Extract the [X, Y] coordinate from the center of the cell holding the provided text.  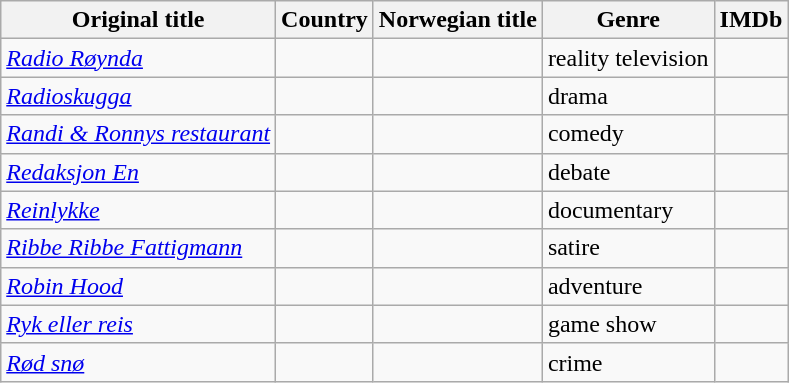
Radio Røynda [138, 58]
Robin Hood [138, 286]
game show [628, 324]
adventure [628, 286]
documentary [628, 210]
Country [325, 20]
comedy [628, 134]
Randi & Ronnys restaurant [138, 134]
Original title [138, 20]
Norwegian title [458, 20]
crime [628, 362]
satire [628, 248]
Genre [628, 20]
Ryk eller reis [138, 324]
Redaksjon En [138, 172]
Rød snø [138, 362]
reality television [628, 58]
Reinlykke [138, 210]
drama [628, 96]
Ribbe Ribbe Fattigmann [138, 248]
IMDb [751, 20]
Radioskugga [138, 96]
debate [628, 172]
